Identify which cell holds the provided text, then report its [x, y] central coordinate. 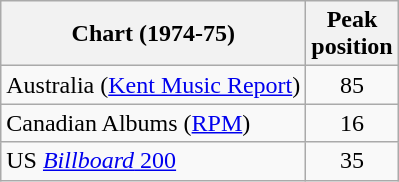
Chart (1974-75) [154, 34]
Canadian Albums (RPM) [154, 123]
35 [352, 161]
85 [352, 85]
16 [352, 123]
Peakposition [352, 34]
US Billboard 200 [154, 161]
Australia (Kent Music Report) [154, 85]
